Detect which cell encompasses the target text, then output its (X, Y) center coordinate. 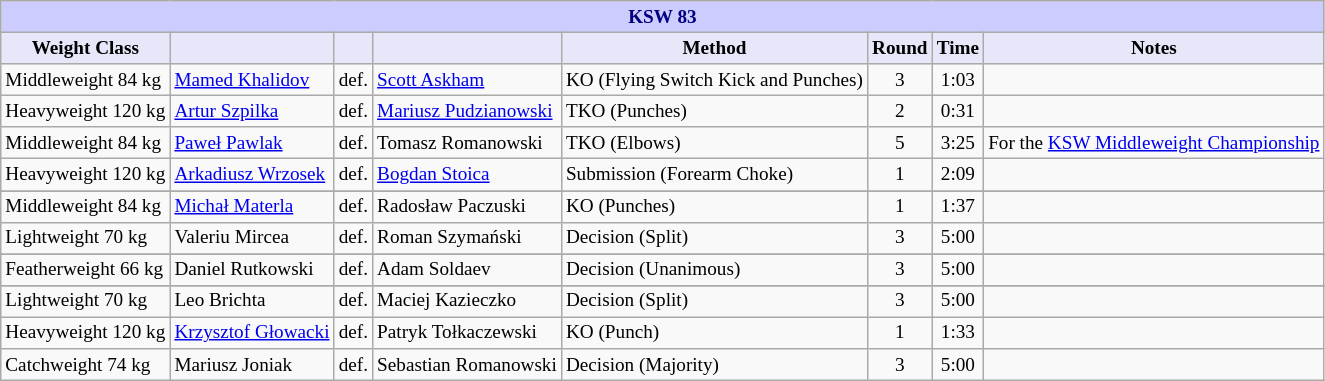
2:09 (958, 175)
Roman Szymański (468, 238)
1:33 (958, 333)
KO (Punches) (714, 206)
Adam Soldaev (468, 270)
Method (714, 48)
TKO (Elbows) (714, 143)
Round (900, 48)
Leo Brichta (252, 301)
2 (900, 111)
Sebastian Romanowski (468, 365)
Patryk Tołkaczewski (468, 333)
KSW 83 (662, 17)
Paweł Pawlak (252, 143)
Tomasz Romanowski (468, 143)
Time (958, 48)
Artur Szpilka (252, 111)
Decision (Unanimous) (714, 270)
Mamed Khalidov (252, 80)
5 (900, 143)
Radosław Paczuski (468, 206)
Daniel Rutkowski (252, 270)
TKO (Punches) (714, 111)
1:03 (958, 80)
Krzysztof Głowacki (252, 333)
Mariusz Joniak (252, 365)
Arkadiusz Wrzosek (252, 175)
Valeriu Mircea (252, 238)
1:37 (958, 206)
Featherweight 66 kg (86, 270)
Bogdan Stoica (468, 175)
Weight Class (86, 48)
Maciej Kazieczko (468, 301)
Mariusz Pudzianowski (468, 111)
Michał Materla (252, 206)
KO (Punch) (714, 333)
Decision (Majority) (714, 365)
For the KSW Middleweight Championship (1154, 143)
KO (Flying Switch Kick and Punches) (714, 80)
Scott Askham (468, 80)
3:25 (958, 143)
Submission (Forearm Choke) (714, 175)
0:31 (958, 111)
Notes (1154, 48)
Catchweight 74 kg (86, 365)
